Output the (X, Y) coordinate of the center of the cell containing the given text.  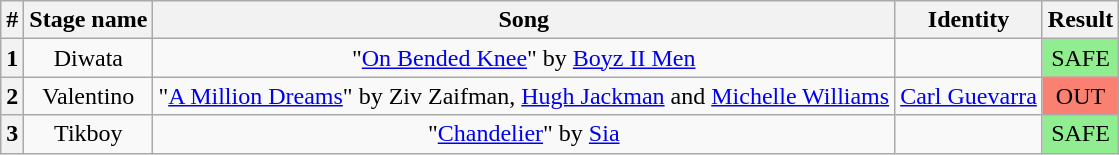
Stage name (88, 20)
OUT (1080, 96)
Diwata (88, 58)
Result (1080, 20)
Song (524, 20)
2 (12, 96)
3 (12, 134)
"A Million Dreams" by Ziv Zaifman, Hugh Jackman and Michelle Williams (524, 96)
Carl Guevarra (969, 96)
Valentino (88, 96)
# (12, 20)
Identity (969, 20)
"Chandelier" by Sia (524, 134)
"On Bended Knee" by Boyz II Men (524, 58)
Tikboy (88, 134)
1 (12, 58)
